Output the (X, Y) coordinate of the center of the cell containing the given text.  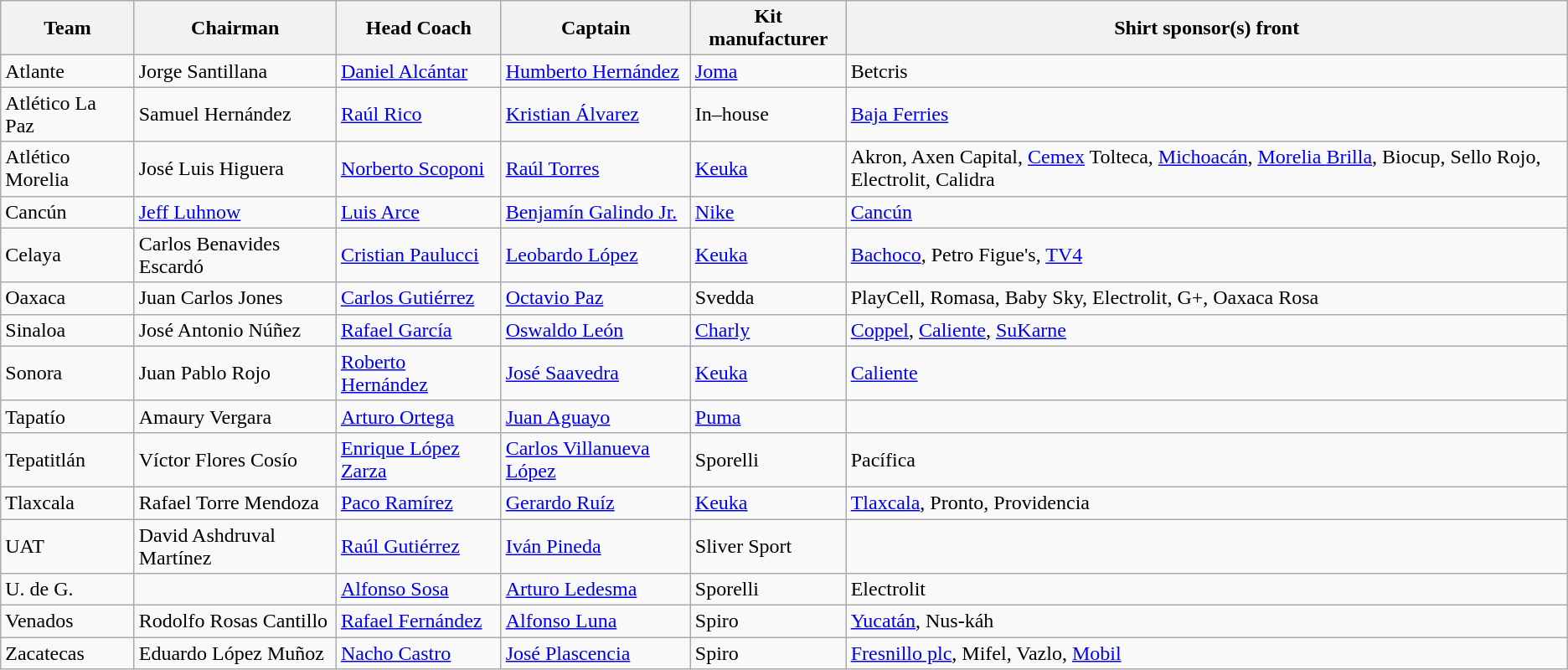
Luis Arce (419, 212)
Team (67, 28)
Zacatecas (67, 653)
Chairman (235, 28)
Caliente (1206, 374)
Atlético La Paz (67, 114)
Tepatitlán (67, 459)
Tlaxcala (67, 502)
Rafael Fernández (419, 621)
José Antonio Núñez (235, 330)
Carlos Benavides Escardó (235, 255)
Head Coach (419, 28)
Daniel Alcántar (419, 71)
Kristian Álvarez (596, 114)
Svedda (768, 298)
Carlos Villanueva López (596, 459)
Arturo Ortega (419, 416)
Juan Carlos Jones (235, 298)
Atlético Morelia (67, 169)
Rafael Torre Mendoza (235, 502)
Baja Ferries (1206, 114)
Raúl Rico (419, 114)
Nike (768, 212)
UAT (67, 546)
Alfonso Luna (596, 621)
Shirt sponsor(s) front (1206, 28)
PlayCell, Romasa, Baby Sky, Electrolit, G+, Oaxaca Rosa (1206, 298)
Humberto Hernández (596, 71)
Juan Aguayo (596, 416)
Nacho Castro (419, 653)
Atlante (67, 71)
Cristian Paulucci (419, 255)
U. de G. (67, 590)
Enrique López Zarza (419, 459)
Víctor Flores Cosío (235, 459)
Fresnillo plc, Mifel, Vazlo, Mobil (1206, 653)
Pacífica (1206, 459)
Octavio Paz (596, 298)
Bachoco, Petro Figue's, TV4 (1206, 255)
Coppel, Caliente, SuKarne (1206, 330)
Oaxaca (67, 298)
Kit manufacturer (768, 28)
Captain (596, 28)
Charly (768, 330)
Celaya (67, 255)
Iván Pineda (596, 546)
Gerardo Ruíz (596, 502)
Carlos Gutiérrez (419, 298)
Tapatío (67, 416)
Electrolit (1206, 590)
José Plascencia (596, 653)
Sliver Sport (768, 546)
Puma (768, 416)
Jorge Santillana (235, 71)
Yucatán, Nus-káh (1206, 621)
Rafael García (419, 330)
José Saavedra (596, 374)
Akron, Axen Capital, Cemex Tolteca, Michoacán, Morelia Brilla, Biocup, Sello Rojo, Electrolit, Calidra (1206, 169)
Paco Ramírez (419, 502)
Samuel Hernández (235, 114)
Amaury Vergara (235, 416)
Leobardo López (596, 255)
Alfonso Sosa (419, 590)
In–house (768, 114)
Sonora (67, 374)
Oswaldo León (596, 330)
Arturo Ledesma (596, 590)
Sinaloa (67, 330)
Raúl Torres (596, 169)
Norberto Scoponi (419, 169)
Juan Pablo Rojo (235, 374)
Benjamín Galindo Jr. (596, 212)
Jeff Luhnow (235, 212)
Rodolfo Rosas Cantillo (235, 621)
Eduardo López Muñoz (235, 653)
José Luis Higuera (235, 169)
Roberto Hernández (419, 374)
Raúl Gutiérrez (419, 546)
Venados (67, 621)
David Ashdruval Martínez (235, 546)
Betcris (1206, 71)
Joma (768, 71)
Tlaxcala, Pronto, Providencia (1206, 502)
